Return [x, y] of the center of cell containing provided text 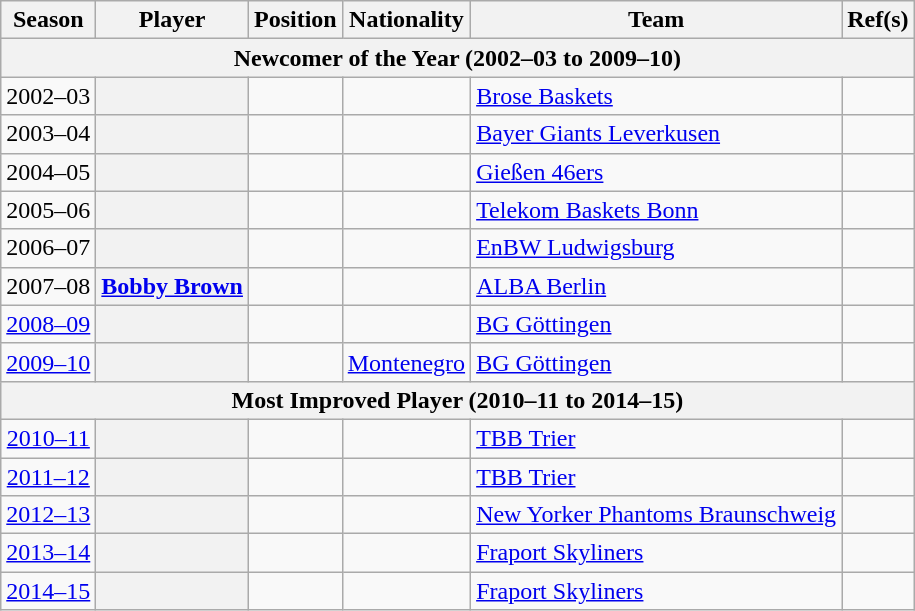
Nationality [406, 20]
Player [172, 20]
ALBA Berlin [656, 286]
Season [48, 20]
Position [295, 20]
2009–10 [48, 362]
EnBW Ludwigsburg [656, 248]
2013–14 [48, 553]
2014–15 [48, 591]
Newcomer of the Year (2002–03 to 2009–10) [458, 58]
2007–08 [48, 286]
Bayer Giants Leverkusen [656, 134]
2003–04 [48, 134]
Most Improved Player (2010–11 to 2014–15) [458, 400]
Ref(s) [878, 20]
Telekom Baskets Bonn [656, 210]
2008–09 [48, 324]
Brose Baskets [656, 96]
2006–07 [48, 248]
2005–06 [48, 210]
2012–13 [48, 515]
Bobby Brown [172, 286]
2004–05 [48, 172]
2011–12 [48, 477]
Gießen 46ers [656, 172]
Team [656, 20]
2010–11 [48, 438]
New Yorker Phantoms Braunschweig [656, 515]
2002–03 [48, 96]
Montenegro [406, 362]
